Pinpoint the cell where the given text exists, returning its [x, y] midpoint coordinate. 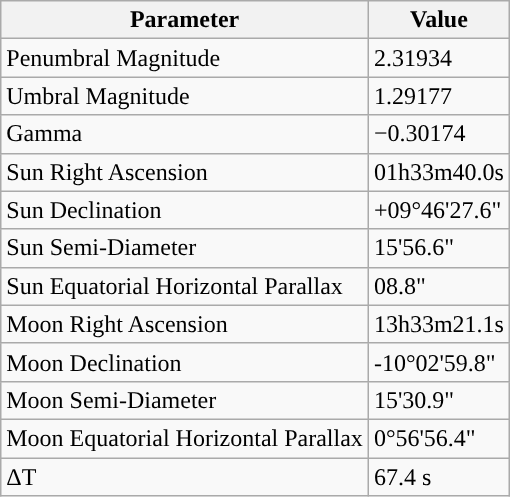
+09°46'27.6" [438, 210]
Penumbral Magnitude [185, 58]
08.8" [438, 286]
Moon Equatorial Horizontal Parallax [185, 438]
Moon Right Ascension [185, 324]
Moon Semi-Diameter [185, 400]
01h33m40.0s [438, 172]
15'30.9" [438, 400]
0°56'56.4" [438, 438]
Umbral Magnitude [185, 96]
2.31934 [438, 58]
Sun Semi-Diameter [185, 248]
−0.30174 [438, 134]
15'56.6" [438, 248]
ΔT [185, 477]
Value [438, 20]
Sun Equatorial Horizontal Parallax [185, 286]
Sun Right Ascension [185, 172]
Parameter [185, 20]
Moon Declination [185, 362]
67.4 s [438, 477]
-10°02'59.8" [438, 362]
Sun Declination [185, 210]
13h33m21.1s [438, 324]
Gamma [185, 134]
1.29177 [438, 96]
